Search for the cell housing the specified text and yield its (x, y) center coordinate. 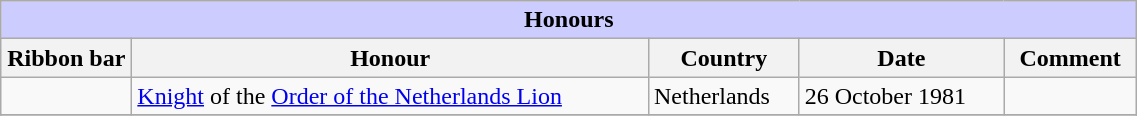
Honour (390, 58)
Country (724, 58)
Date (901, 58)
26 October 1981 (901, 96)
Knight of the Order of the Netherlands Lion (390, 96)
Netherlands (724, 96)
Honours (569, 20)
Comment (1070, 58)
Ribbon bar (66, 58)
